Find where the given text appears and provide that cell's center as [X, Y] coordinate. 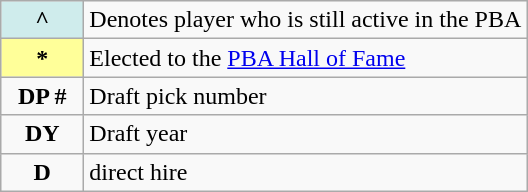
* [42, 58]
Elected to the PBA Hall of Fame [306, 58]
direct hire [306, 172]
Draft year [306, 134]
Draft pick number [306, 96]
Denotes player who is still active in the PBA [306, 20]
DY [42, 134]
DP # [42, 96]
^ [42, 20]
D [42, 172]
